Capture the cell that displays the provided text and extract its (X, Y) central coordinate. 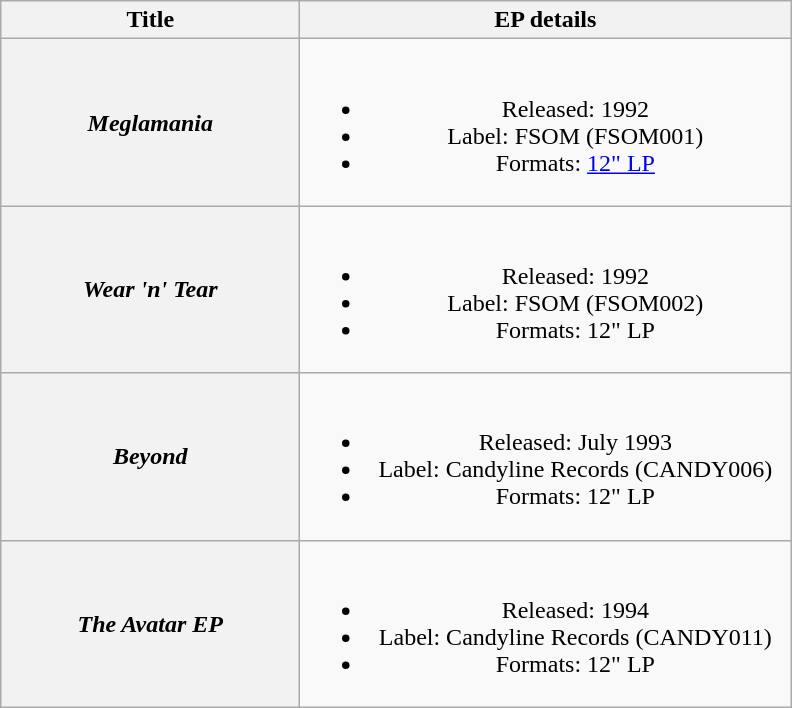
Wear 'n' Tear (150, 290)
Released: July 1993Label: Candyline Records (CANDY006)Formats: 12" LP (546, 456)
Released: 1992Label: FSOM (FSOM002)Formats: 12" LP (546, 290)
Beyond (150, 456)
EP details (546, 20)
Meglamania (150, 122)
Released: 1994Label: Candyline Records (CANDY011)Formats: 12" LP (546, 624)
The Avatar EP (150, 624)
Title (150, 20)
Released: 1992Label: FSOM (FSOM001)Formats: 12" LP (546, 122)
